Find where the given text appears and provide that cell's center as [x, y] coordinate. 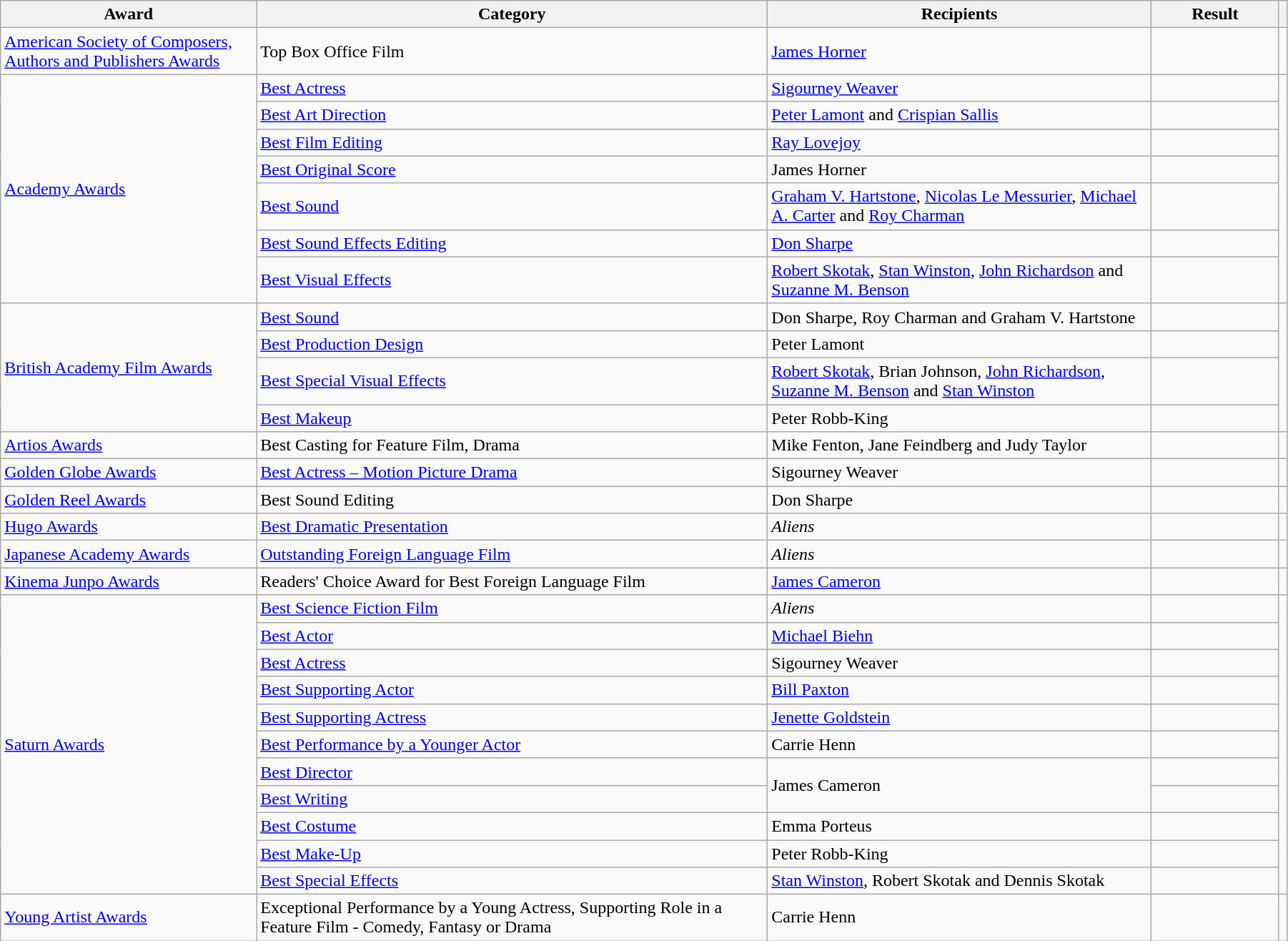
Mike Fenton, Jane Feindberg and Judy Taylor [959, 445]
Best Make-Up [512, 853]
Best Director [512, 772]
Best Science Fiction Film [512, 609]
Top Box Office Film [512, 51]
Jenette Goldstein [959, 717]
Category [512, 14]
Academy Awards [129, 189]
Best Supporting Actress [512, 717]
Best Visual Effects [512, 280]
Award [129, 14]
Best Special Effects [512, 881]
Best Dramatic Presentation [512, 527]
Michael Biehn [959, 636]
Bill Paxton [959, 690]
Best Supporting Actor [512, 690]
Best Sound Effects Editing [512, 243]
Result [1215, 14]
American Society of Composers, Authors and Publishers Awards [129, 51]
Artios Awards [129, 445]
Golden Globe Awards [129, 473]
Japanese Academy Awards [129, 554]
Young Artist Awards [129, 918]
Exceptional Performance by a Young Actress, Supporting Role in a Feature Film - Comedy, Fantasy or Drama [512, 918]
Robert Skotak, Brian Johnson, John Richardson, Suzanne M. Benson and Stan Winston [959, 380]
Hugo Awards [129, 527]
Best Production Design [512, 344]
Golden Reel Awards [129, 500]
Best Casting for Feature Film, Drama [512, 445]
British Academy Film Awards [129, 368]
Robert Skotak, Stan Winston, John Richardson and Suzanne M. Benson [959, 280]
Emma Porteus [959, 826]
Best Performance by a Younger Actor [512, 744]
Best Makeup [512, 418]
Best Film Editing [512, 142]
Recipients [959, 14]
Kinema Junpo Awards [129, 581]
Saturn Awards [129, 745]
Outstanding Foreign Language Film [512, 554]
Best Special Visual Effects [512, 380]
Best Original Score [512, 169]
Peter Lamont and Crispian Sallis [959, 115]
Best Sound Editing [512, 500]
Best Writing [512, 799]
Graham V. Hartstone, Nicolas Le Messurier, Michael A. Carter and Roy Charman [959, 206]
Stan Winston, Robert Skotak and Dennis Skotak [959, 881]
Don Sharpe, Roy Charman and Graham V. Hartstone [959, 317]
Best Art Direction [512, 115]
Ray Lovejoy [959, 142]
Peter Lamont [959, 344]
Best Costume [512, 826]
Best Actress – Motion Picture Drama [512, 473]
Readers' Choice Award for Best Foreign Language Film [512, 581]
Best Actor [512, 636]
